Find where the given text appears and provide that cell's center as (x, y) coordinate. 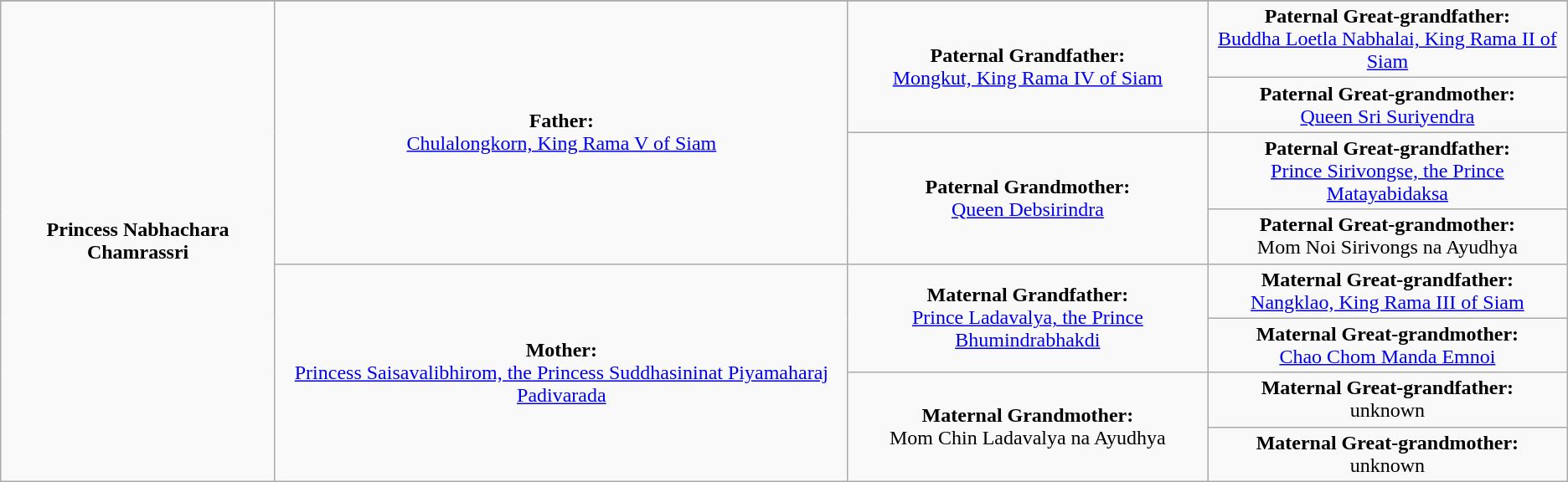
Father:Chulalongkorn, King Rama V of Siam (561, 132)
Princess Nabhachara Chamrassri (138, 241)
Paternal Great-grandfather:Prince Sirivongse, the Prince Matayabidaksa (1388, 171)
Mother:Princess Saisavalibhirom, the Princess Suddhasininat Piyamaharaj Padivarada (561, 372)
Maternal Great-grandmother:Chao Chom Manda Emnoi (1388, 345)
Paternal Great-grandmother:Queen Sri Suriyendra (1388, 105)
Paternal Great-grandfather:Buddha Loetla Nabhalai, King Rama II of Siam (1388, 39)
Maternal Great-grandfather:Nangklao, King Rama III of Siam (1388, 291)
Maternal Great-grandfather:unknown (1388, 400)
Maternal Great-grandmother:unknown (1388, 454)
Paternal Great-grandmother:Mom Noi Sirivongs na Ayudhya (1388, 236)
Paternal Grandmother:Queen Debsirindra (1027, 197)
Maternal Grandmother:Mom Chin Ladavalya na Ayudhya (1027, 427)
Maternal Grandfather:Prince Ladavalya, the Prince Bhumindrabhakdi (1027, 318)
Paternal Grandfather:Mongkut, King Rama IV of Siam (1027, 67)
